Return the [x, y] coordinate for the center point of the cell that contains the specified text.  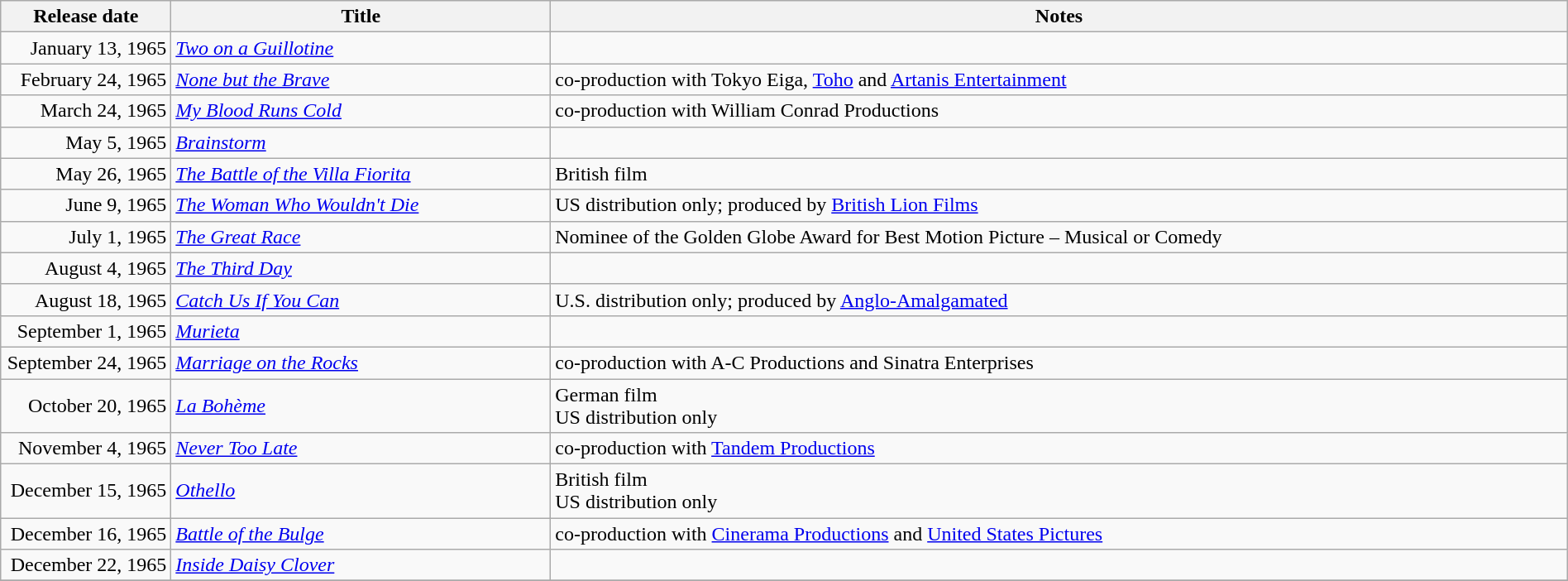
Murieta [361, 331]
Title [361, 17]
Catch Us If You Can [361, 300]
Brainstorm [361, 142]
La Bohème [361, 406]
Notes [1059, 17]
co-production with Tokyo Eiga, Toho and Artanis Entertainment [1059, 79]
The Battle of the Villa Fiorita [361, 174]
May 5, 1965 [86, 142]
September 24, 1965 [86, 363]
November 4, 1965 [86, 449]
February 24, 1965 [86, 79]
October 20, 1965 [86, 406]
U.S. distribution only; produced by Anglo-Amalgamated [1059, 300]
Battle of the Bulge [361, 534]
August 4, 1965 [86, 268]
December 15, 1965 [86, 492]
June 9, 1965 [86, 205]
Two on a Guillotine [361, 48]
January 13, 1965 [86, 48]
co-production with A-C Productions and Sinatra Enterprises [1059, 363]
co-production with Cinerama Productions and United States Pictures [1059, 534]
May 26, 1965 [86, 174]
co-production with William Conrad Productions [1059, 111]
September 1, 1965 [86, 331]
My Blood Runs Cold [361, 111]
The Great Race [361, 237]
Release date [86, 17]
August 18, 1965 [86, 300]
British film [1059, 174]
December 22, 1965 [86, 565]
Never Too Late [361, 449]
July 1, 1965 [86, 237]
December 16, 1965 [86, 534]
The Third Day [361, 268]
March 24, 1965 [86, 111]
German filmUS distribution only [1059, 406]
The Woman Who Wouldn't Die [361, 205]
Inside Daisy Clover [361, 565]
British filmUS distribution only [1059, 492]
None but the Brave [361, 79]
Othello [361, 492]
Nominee of the Golden Globe Award for Best Motion Picture – Musical or Comedy [1059, 237]
co-production with Tandem Productions [1059, 449]
Marriage on the Rocks [361, 363]
US distribution only; produced by British Lion Films [1059, 205]
